Capture the cell that displays the provided text and extract its [x, y] central coordinate. 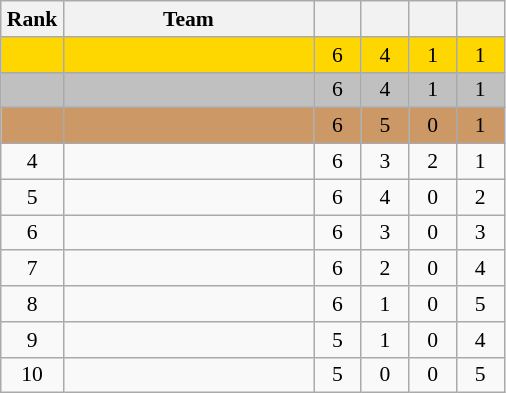
10 [32, 375]
9 [32, 340]
8 [32, 304]
7 [32, 269]
Rank [32, 19]
Team [188, 19]
